Scan for the cell matching the given text and deliver its [x, y] coordinate at center. 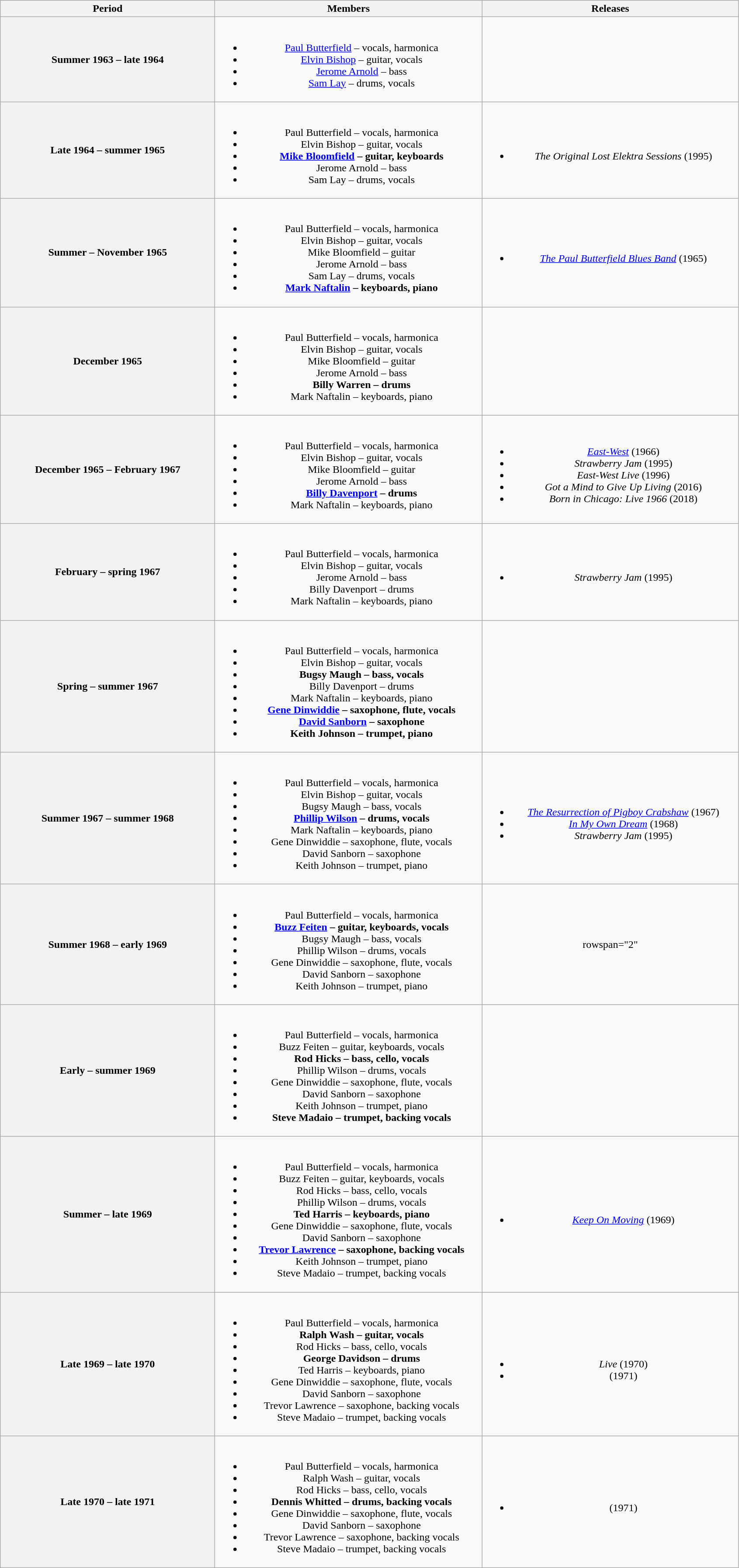
Late 1970 – late 1971 [108, 1502]
Releases [610, 9]
The Original Lost Elektra Sessions (1995) [610, 150]
Summer – November 1965 [108, 253]
Members [349, 9]
Late 1969 – late 1970 [108, 1363]
rowspan="2" [610, 944]
Period [108, 9]
Strawberry Jam (1995) [610, 572]
East-West (1966)Strawberry Jam (1995) East-West Live (1996)Got a Mind to Give Up Living (2016)Born in Chicago: Live 1966 (2018) [610, 469]
Live (1970) (1971) [610, 1363]
Paul Butterfield – vocals, harmonicaElvin Bishop – guitar, vocalsJerome Arnold – bassBilly Davenport – drumsMark Naftalin – keyboards, piano [349, 572]
December 1965 [108, 361]
Spring – summer 1967 [108, 686]
Late 1964 – summer 1965 [108, 150]
(1971) [610, 1502]
Early – summer 1969 [108, 1070]
Keep On Moving (1969) [610, 1214]
The Resurrection of Pigboy Crabshaw (1967)In My Own Dream (1968)Strawberry Jam (1995) [610, 818]
Summer 1963 – late 1964 [108, 59]
Summer 1967 – summer 1968 [108, 818]
February – spring 1967 [108, 572]
Paul Butterfield – vocals, harmonicaElvin Bishop – guitar, vocalsMike Bloomfield – guitar, keyboardsJerome Arnold – bassSam Lay – drums, vocals [349, 150]
December 1965 – February 1967 [108, 469]
The Paul Butterfield Blues Band (1965) [610, 253]
Paul Butterfield – vocals, harmonicaElvin Bishop – guitar, vocalsJerome Arnold – bassSam Lay – drums, vocals [349, 59]
Summer – late 1969 [108, 1214]
Summer 1968 – early 1969 [108, 944]
